Provide the [X, Y] coordinate of the cell's center where the given text is located.  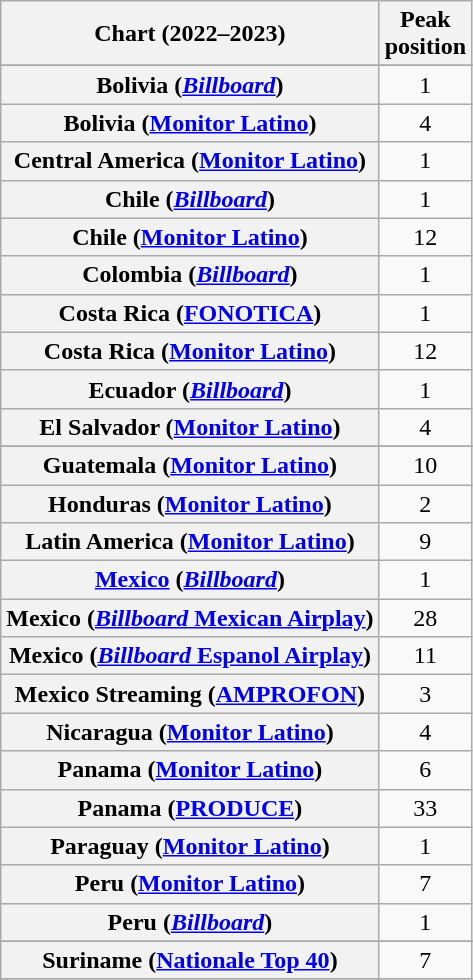
Bolivia (Billboard) [190, 85]
Peru (Monitor Latino) [190, 884]
Costa Rica (Monitor Latino) [190, 351]
El Salvador (Monitor Latino) [190, 427]
Bolivia (Monitor Latino) [190, 123]
Central America (Monitor Latino) [190, 161]
11 [425, 656]
Chile (Monitor Latino) [190, 237]
Colombia (Billboard) [190, 275]
Panama (PRODUCE) [190, 808]
2 [425, 503]
Panama (Monitor Latino) [190, 770]
28 [425, 618]
Mexico (Billboard Espanol Airplay) [190, 656]
Peakposition [425, 34]
Costa Rica (FONOTICA) [190, 313]
Honduras (Monitor Latino) [190, 503]
Paraguay (Monitor Latino) [190, 846]
Nicaragua (Monitor Latino) [190, 732]
Chart (2022–2023) [190, 34]
Chile (Billboard) [190, 199]
Latin America (Monitor Latino) [190, 542]
9 [425, 542]
3 [425, 694]
Mexico (Billboard Mexican Airplay) [190, 618]
10 [425, 465]
Mexico (Billboard) [190, 580]
Suriname (Nationale Top 40) [190, 960]
Ecuador (Billboard) [190, 389]
Peru (Billboard) [190, 922]
Mexico Streaming (AMPROFON) [190, 694]
33 [425, 808]
Guatemala (Monitor Latino) [190, 465]
6 [425, 770]
